From the cell containing the given text, extract its center point as [X, Y] coordinate. 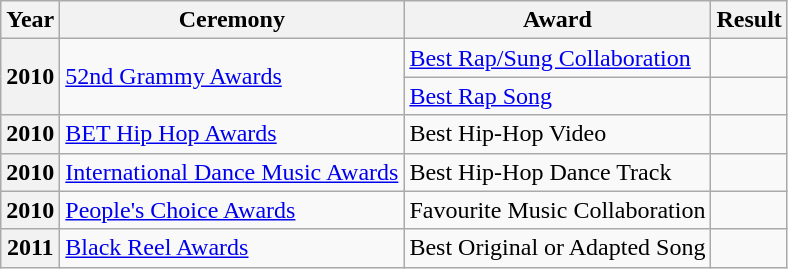
International Dance Music Awards [232, 172]
People's Choice Awards [232, 210]
Best Hip-Hop Dance Track [558, 172]
52nd Grammy Awards [232, 77]
Best Hip-Hop Video [558, 134]
Ceremony [232, 20]
Best Rap/Sung Collaboration [558, 58]
Result [749, 20]
Black Reel Awards [232, 248]
Award [558, 20]
Best Original or Adapted Song [558, 248]
2011 [30, 248]
BET Hip Hop Awards [232, 134]
Favourite Music Collaboration [558, 210]
Year [30, 20]
Best Rap Song [558, 96]
